From the cell containing the given text, extract its center point as (X, Y) coordinate. 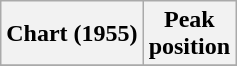
Peakposition (189, 34)
Chart (1955) (72, 34)
